Provide the [X, Y] coordinate of the cell's center where the given text is located.  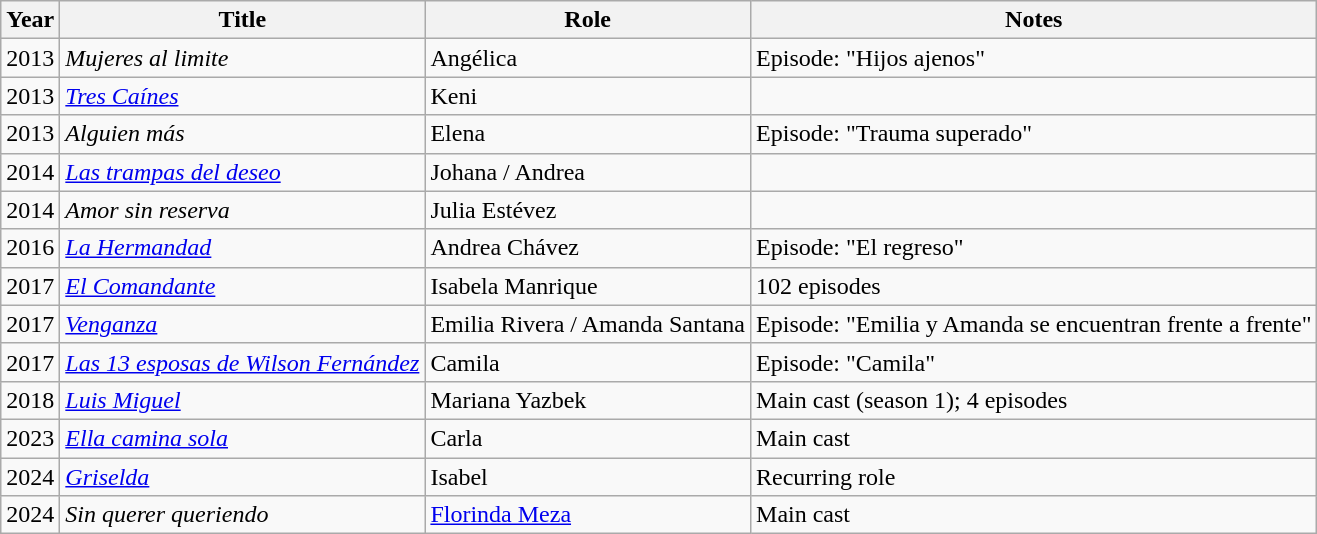
2023 [30, 438]
Elena [588, 134]
Sin querer queriendo [242, 515]
Las trampas del deseo [242, 172]
Carla [588, 438]
Luis Miguel [242, 400]
Title [242, 20]
Keni [588, 96]
Mariana Yazbek [588, 400]
Main cast (season 1); 4 episodes [1034, 400]
2016 [30, 248]
El Comandante [242, 286]
Role [588, 20]
Notes [1034, 20]
Ella camina sola [242, 438]
102 episodes [1034, 286]
Episode: "Camila" [1034, 362]
Episode: "Emilia y Amanda se encuentran frente a frente" [1034, 324]
Griselda [242, 477]
Episode: "El regreso" [1034, 248]
Andrea Chávez [588, 248]
Isabela Manrique [588, 286]
Las 13 esposas de Wilson Fernández [242, 362]
Julia Estévez [588, 210]
Angélica [588, 58]
Episode: "Trauma superado" [1034, 134]
Amor sin reserva [242, 210]
Florinda Meza [588, 515]
Camila [588, 362]
Mujeres al limite [242, 58]
Emilia Rivera / Amanda Santana [588, 324]
Isabel [588, 477]
Recurring role [1034, 477]
Venganza [242, 324]
Year [30, 20]
Tres Caínes [242, 96]
Alguien más [242, 134]
Johana / Andrea [588, 172]
La Hermandad [242, 248]
Episode: "Hijos ajenos" [1034, 58]
2018 [30, 400]
